From the cell containing the given text, extract its center point as (X, Y) coordinate. 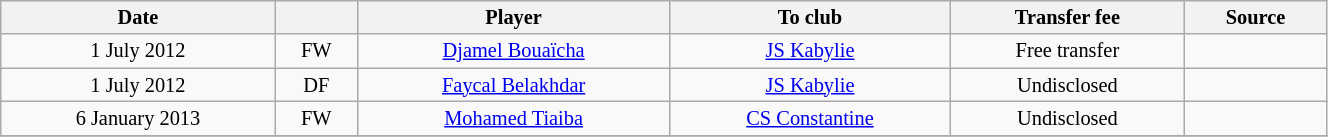
Date (138, 17)
Djamel Bouaïcha (513, 51)
Transfer fee (1068, 17)
Player (513, 17)
CS Constantine (810, 118)
Mohamed Tiaiba (513, 118)
To club (810, 17)
Free transfer (1068, 51)
DF (316, 85)
6 January 2013 (138, 118)
Source (1256, 17)
Faycal Belakhdar (513, 85)
